For the text-containing cell, return its midpoint in [X, Y] coordinate format. 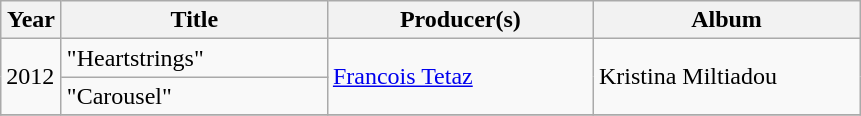
Francois Tetaz [460, 77]
Album [726, 20]
"Carousel" [194, 96]
Title [194, 20]
"Heartstrings" [194, 58]
Kristina Miltiadou [726, 77]
Year [32, 20]
2012 [32, 77]
Producer(s) [460, 20]
